Pinpoint the cell where the given text exists, returning its [x, y] midpoint coordinate. 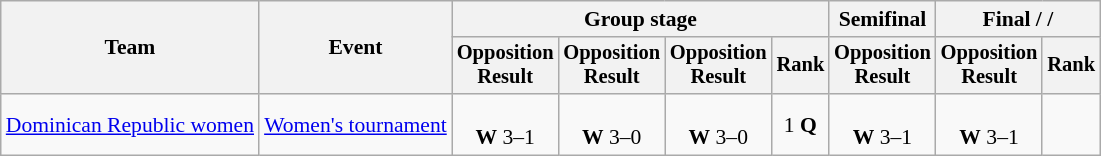
Event [356, 48]
Team [130, 48]
Group stage [640, 19]
Dominican Republic women [130, 124]
1 Q [801, 124]
Final / / [1018, 19]
Semifinal [882, 19]
Women's tournament [356, 124]
